Output the (x, y) coordinate of the center of the cell containing the given text.  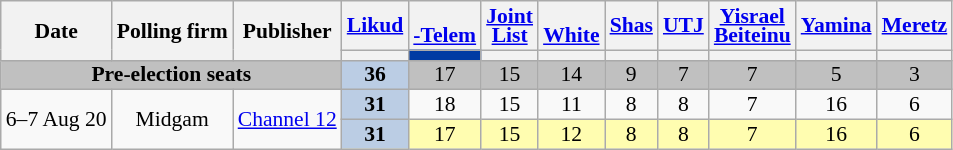
Meretz (915, 26)
Polling firm (172, 30)
Shas (632, 26)
9 (632, 75)
Yamina (836, 26)
Pre-election seats (172, 75)
Midgam (172, 120)
36 (376, 75)
18 (444, 105)
White (571, 26)
YisraelBeiteinu (752, 26)
6–7 Aug 20 (56, 120)
Channel 12 (288, 120)
5 (836, 75)
3 (915, 75)
11 (571, 105)
UTJ (684, 26)
-Telem (444, 26)
Publisher (288, 30)
Date (56, 30)
Likud (376, 26)
JointList (510, 26)
12 (571, 135)
14 (571, 75)
